Capture the cell that displays the provided text and extract its [x, y] central coordinate. 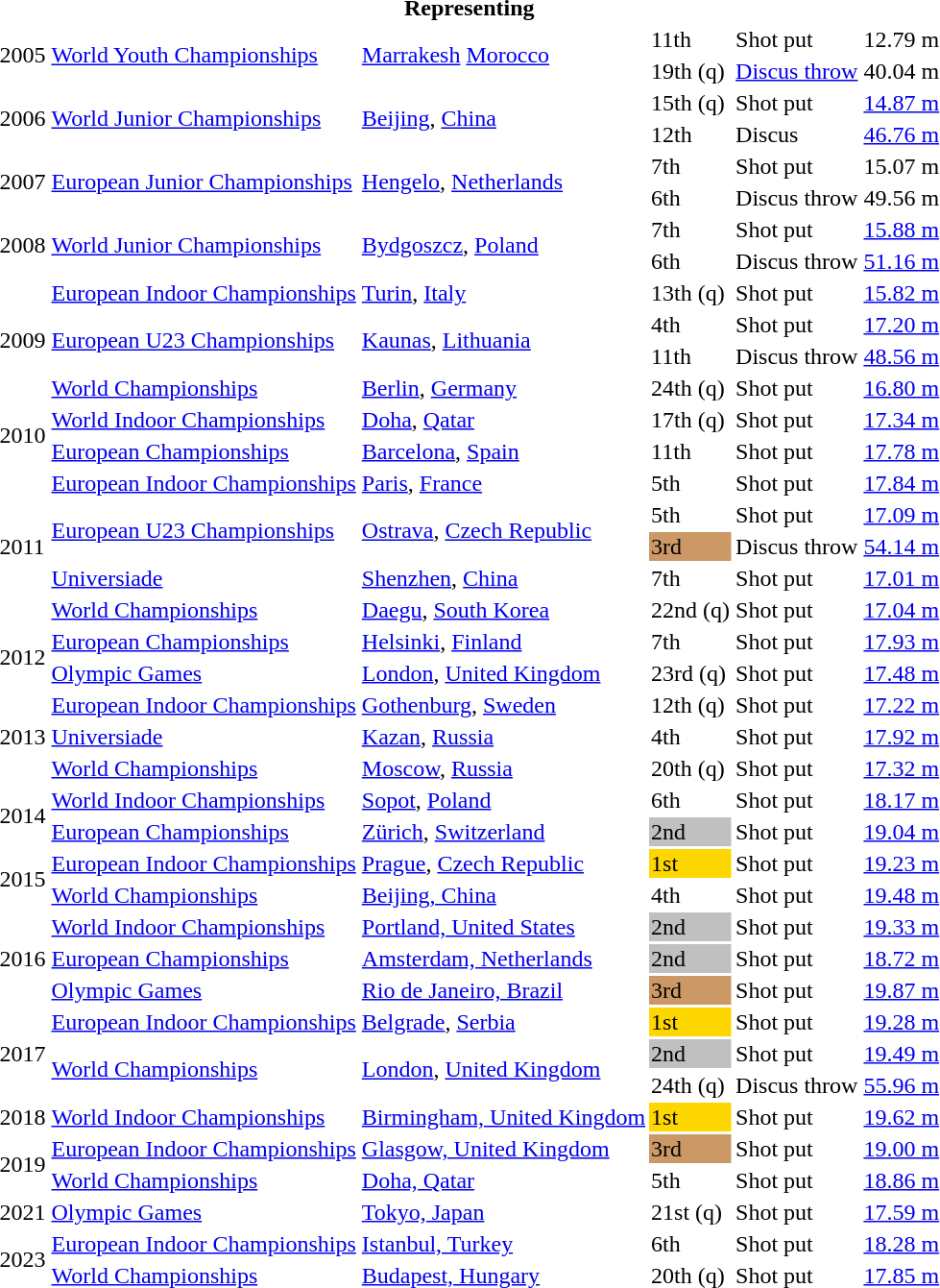
Shenzhen, China [503, 578]
20th (q) [691, 768]
13th (q) [691, 293]
Helsinki, Finland [503, 642]
Istanbul, Turkey [503, 1244]
Ostrava, Czech Republic [503, 530]
Glasgow, United Kingdom [503, 1149]
12th [691, 134]
Berlin, Germany [503, 388]
Hengelo, Netherlands [503, 182]
Gothenburg, Sweden [503, 705]
17th (q) [691, 420]
Belgrade, Serbia [503, 1022]
Barcelona, Spain [503, 451]
Tokyo, Japan [503, 1212]
Zürich, Switzerland [503, 832]
22nd (q) [691, 610]
Kazan, Russia [503, 737]
Birmingham, United Kingdom [503, 1117]
Discus [797, 134]
23rd (q) [691, 673]
Portland, United States [503, 927]
15th (q) [691, 103]
Moscow, Russia [503, 768]
Rio de Janeiro, Brazil [503, 990]
Prague, Czech Republic [503, 863]
Bydgoszcz, Poland [503, 246]
Kaunas, Lithuania [503, 340]
19th (q) [691, 71]
Paris, France [503, 483]
21st (q) [691, 1212]
Turin, Italy [503, 293]
World Youth Championships [204, 56]
12th (q) [691, 705]
European Junior Championships [204, 182]
Sopot, Poland [503, 800]
Marrakesh Morocco [503, 56]
Daegu, South Korea [503, 610]
Amsterdam, Netherlands [503, 959]
